Pinpoint the cell where the given text exists, returning its (X, Y) midpoint coordinate. 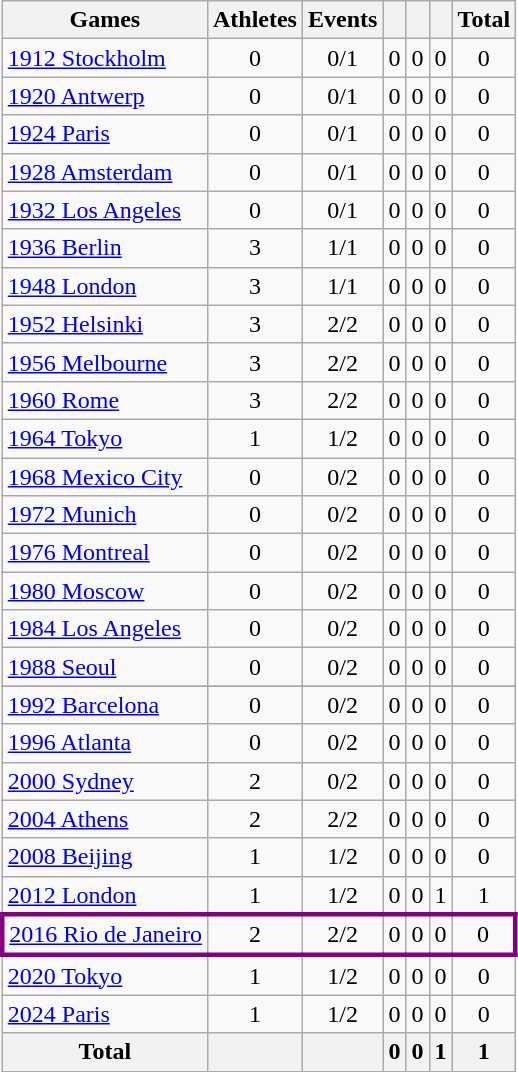
Events (342, 20)
1992 Barcelona (104, 705)
2008 Beijing (104, 857)
2004 Athens (104, 819)
1984 Los Angeles (104, 629)
1988 Seoul (104, 667)
2024 Paris (104, 1014)
1952 Helsinki (104, 324)
Athletes (254, 20)
1976 Montreal (104, 553)
1920 Antwerp (104, 96)
1948 London (104, 286)
1968 Mexico City (104, 477)
Games (104, 20)
1928 Amsterdam (104, 172)
1960 Rome (104, 400)
1932 Los Angeles (104, 210)
1924 Paris (104, 134)
1912 Stockholm (104, 58)
1980 Moscow (104, 591)
1956 Melbourne (104, 362)
2000 Sydney (104, 781)
1972 Munich (104, 515)
1964 Tokyo (104, 438)
1936 Berlin (104, 248)
2012 London (104, 895)
2020 Tokyo (104, 975)
1996 Atlanta (104, 743)
2016 Rio de Janeiro (104, 934)
